From the cell containing the given text, extract its center point as (x, y) coordinate. 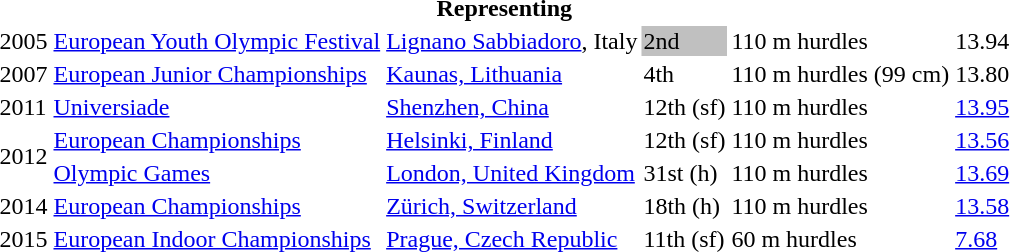
Shenzhen, China (512, 107)
Helsinki, Finland (512, 140)
Zürich, Switzerland (512, 206)
European Junior Championships (217, 74)
4th (684, 74)
110 m hurdles (99 cm) (840, 74)
Kaunas, Lithuania (512, 74)
London, United Kingdom (512, 173)
2nd (684, 41)
18th (h) (684, 206)
Universiade (217, 107)
31st (h) (684, 173)
European Youth Olympic Festival (217, 41)
Lignano Sabbiadoro, Italy (512, 41)
Olympic Games (217, 173)
